Search for the cell housing the specified text and yield its (x, y) center coordinate. 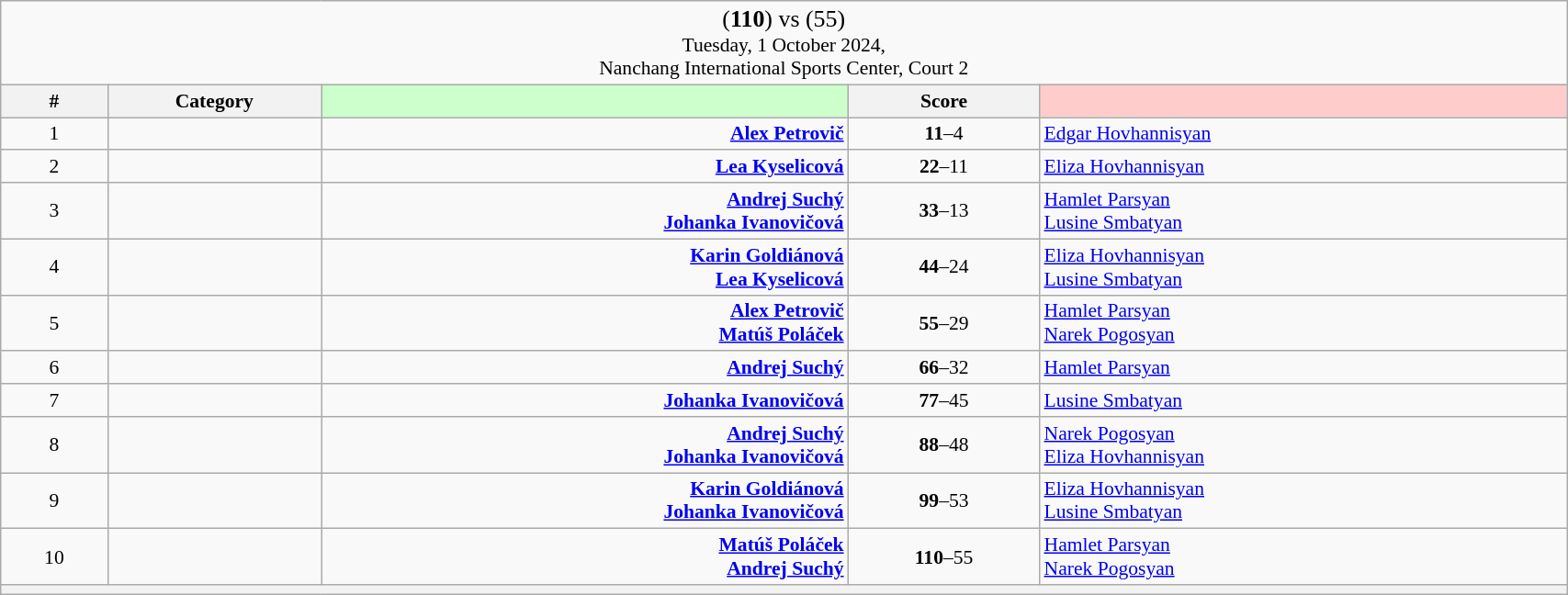
4 (54, 266)
22–11 (944, 167)
55–29 (944, 323)
Narek Pogosyan Eliza Hovhannisyan (1303, 444)
9 (54, 501)
44–24 (944, 266)
8 (54, 444)
2 (54, 167)
110–55 (944, 556)
Eliza Hovhannisyan (1303, 167)
Lusine Smbatyan (1303, 400)
77–45 (944, 400)
Edgar Hovhannisyan (1303, 134)
7 (54, 400)
Category (215, 101)
88–48 (944, 444)
Lea Kyselicová (585, 167)
5 (54, 323)
# (54, 101)
Karin Goldiánová Lea Kyselicová (585, 266)
10 (54, 556)
1 (54, 134)
11–4 (944, 134)
Alex Petrovič (585, 134)
Hamlet Parsyan Lusine Smbatyan (1303, 211)
Hamlet Parsyan (1303, 368)
Matúš Poláček Andrej Suchý (585, 556)
6 (54, 368)
Johanka Ivanovičová (585, 400)
Karin Goldiánová Johanka Ivanovičová (585, 501)
3 (54, 211)
99–53 (944, 501)
66–32 (944, 368)
(110) vs (55)Tuesday, 1 October 2024, Nanchang International Sports Center, Court 2 (784, 42)
Score (944, 101)
Andrej Suchý (585, 368)
33–13 (944, 211)
Alex Petrovič Matúš Poláček (585, 323)
